Extract the (X, Y) coordinate from the center of the cell holding the provided text.  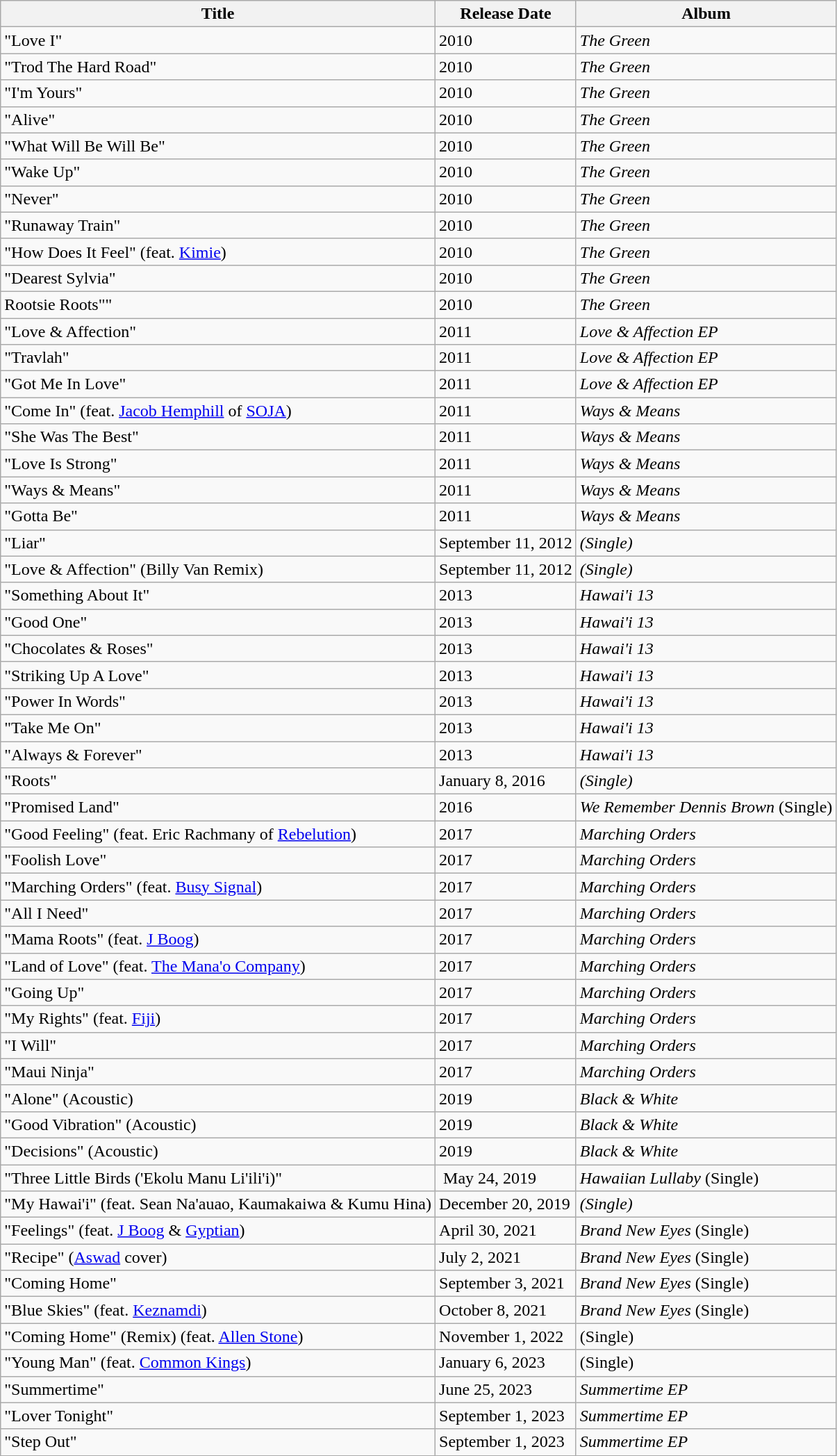
"Come In" (feat. Jacob Hemphill of SOJA) (218, 411)
"Never" (218, 199)
"Got Me In Love" (218, 384)
"Travlah" (218, 358)
"Chocolates & Roses" (218, 648)
"Good Feeling" (feat. Eric Rachmany of Rebelution) (218, 834)
January 8, 2016 (506, 781)
"Going Up" (218, 992)
"She Was The Best" (218, 437)
October 8, 2021 (506, 1310)
"Power In Words" (218, 701)
"Feelings" (feat. J Boog & Gyptian) (218, 1231)
"How Does It Feel" (feat. Kimie) (218, 252)
July 2, 2021 (506, 1257)
"All I Need" (218, 913)
Album (706, 14)
"I'm Yours" (218, 93)
"Step Out" (218, 1442)
"Decisions" (Acoustic) (218, 1151)
"Recipe" (Aswad cover) (218, 1257)
"Love Is Strong" (218, 464)
"My Rights" (feat. Fiji) (218, 1019)
"Coming Home" (218, 1284)
"Land of Love" (feat. The Mana'o Company) (218, 966)
"Coming Home" (Remix) (feat. Allen Stone) (218, 1336)
"Something About It" (218, 596)
January 6, 2023 (506, 1363)
"Love & Affection" (218, 332)
April 30, 2021 (506, 1231)
"Love & Affection" (Billy Van Remix) (218, 569)
We Remember Dennis Brown (Single) (706, 808)
"Always & Forever" (218, 754)
June 25, 2023 (506, 1389)
Rootsie Roots"" (218, 304)
Hawaiian Lullaby (Single) (706, 1178)
"Wake Up" (218, 172)
"Good Vibration" (Acoustic) (218, 1124)
December 20, 2019 (506, 1204)
"Blue Skies" (feat. Keznamdi) (218, 1310)
"Ways & Means" (218, 490)
Title (218, 14)
"Love I" (218, 40)
"Roots" (218, 781)
"Gotta Be" (218, 516)
"Maui Ninja" (218, 1072)
"Marching Orders" (feat. Busy Signal) (218, 887)
May 24, 2019 (506, 1178)
"My Hawai'i" (feat. Sean Na'auao, Kaumakaiwa & Kumu Hina) (218, 1204)
Release Date (506, 14)
"Good One" (218, 622)
"Three Little Birds ('Ekolu Manu Li'ili'i)" (218, 1178)
"Young Man" (feat. Common Kings) (218, 1363)
September 3, 2021 (506, 1284)
November 1, 2022 (506, 1336)
"Lover Tonight" (218, 1416)
"Mama Roots" (feat. J Boog) (218, 940)
"Summertime" (218, 1389)
2016 (506, 808)
"What Will Be Will Be" (218, 146)
"Striking Up A Love" (218, 675)
"I Will" (218, 1045)
"Trod The Hard Road" (218, 67)
"Foolish Love" (218, 860)
"Promised Land" (218, 808)
"Alone" (Acoustic) (218, 1098)
"Dearest Sylvia" (218, 278)
"Alive" (218, 120)
"Liar" (218, 543)
"Take Me On" (218, 728)
"Runaway Train" (218, 225)
